Locate the cell with the specified text and output its (X, Y) center coordinate. 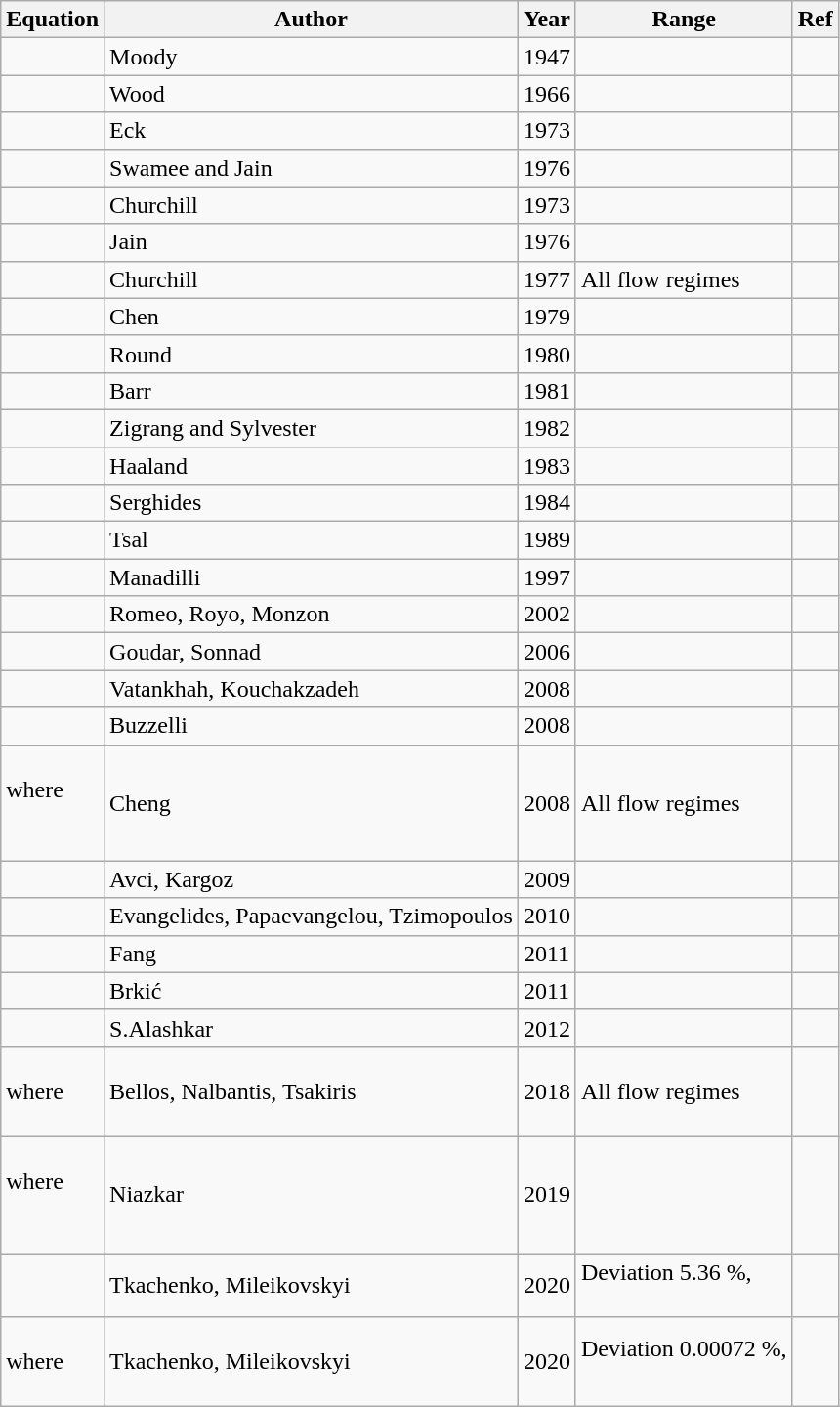
Eck (312, 131)
Round (312, 354)
Evangelides, Papaevangelou, Tzimopoulos (312, 917)
2009 (547, 879)
Tsal (312, 540)
2018 (547, 1091)
1984 (547, 503)
Brkić (312, 991)
Author (312, 20)
1947 (547, 57)
2002 (547, 615)
1980 (547, 354)
Chen (312, 317)
Buzzelli (312, 726)
Range (684, 20)
2006 (547, 652)
1983 (547, 466)
Haaland (312, 466)
Niazkar (312, 1194)
Goudar, Sonnad (312, 652)
Fang (312, 954)
1982 (547, 428)
Jain (312, 242)
Ref (815, 20)
Barr (312, 391)
Romeo, Royo, Monzon (312, 615)
Vatankhah, Kouchakzadeh (312, 689)
Swamee and Jain (312, 168)
1981 (547, 391)
Manadilli (312, 577)
Equation (53, 20)
2019 (547, 1194)
1977 (547, 279)
Bellos, Nalbantis, Tsakiris (312, 1091)
1989 (547, 540)
Cheng (312, 803)
Moody (312, 57)
Deviation 5.36 %, (684, 1284)
2012 (547, 1028)
Avci, Kargoz (312, 879)
1979 (547, 317)
S.Alashkar (312, 1028)
1997 (547, 577)
Zigrang and Sylvester (312, 428)
Wood (312, 94)
Deviation 0.00072 %, (684, 1362)
Year (547, 20)
1966 (547, 94)
Serghides (312, 503)
2010 (547, 917)
